Identify which cell holds the provided text, then report its [X, Y] central coordinate. 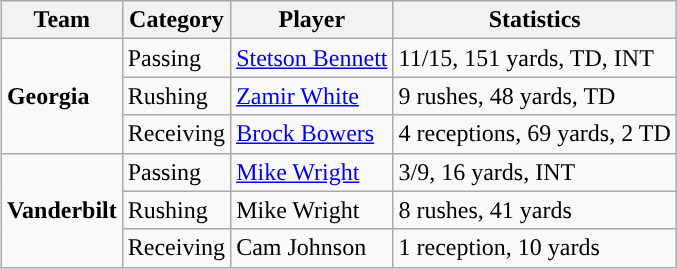
9 rushes, 48 yards, TD [534, 96]
11/15, 151 yards, TD, INT [534, 58]
Georgia [62, 96]
3/9, 16 yards, INT [534, 172]
Cam Johnson [312, 248]
Player [312, 20]
Brock Bowers [312, 134]
Stetson Bennett [312, 58]
1 reception, 10 yards [534, 248]
Vanderbilt [62, 210]
8 rushes, 41 yards [534, 210]
Team [62, 20]
Category [176, 20]
4 receptions, 69 yards, 2 TD [534, 134]
Zamir White [312, 96]
Statistics [534, 20]
